Identify which cell holds the provided text, then report its (X, Y) central coordinate. 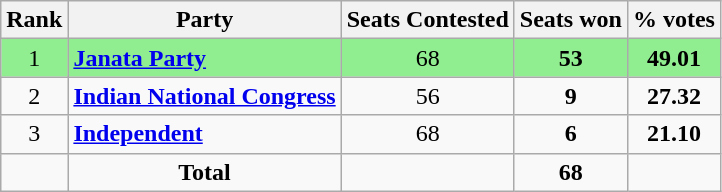
1 (34, 58)
27.32 (674, 96)
3 (34, 134)
53 (570, 58)
49.01 (674, 58)
Party (204, 20)
Independent (204, 134)
21.10 (674, 134)
% votes (674, 20)
Total (204, 172)
Indian National Congress (204, 96)
Janata Party (204, 58)
56 (428, 96)
Rank (34, 20)
2 (34, 96)
Seats won (570, 20)
9 (570, 96)
Seats Contested (428, 20)
6 (570, 134)
